Detect which cell encompasses the target text, then output its [X, Y] center coordinate. 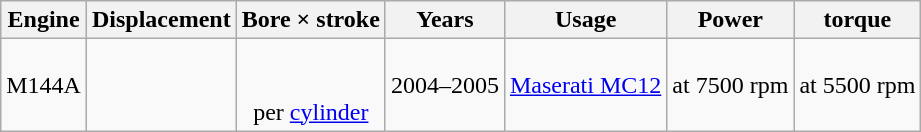
M144A [44, 85]
Bore × stroke [310, 20]
Power [730, 20]
Displacement [161, 20]
per cylinder [310, 85]
Years [444, 20]
torque [858, 20]
Engine [44, 20]
at 5500 rpm [858, 85]
Usage [585, 20]
at 7500 rpm [730, 85]
2004–2005 [444, 85]
Maserati MC12 [585, 85]
